Locate the cell with the specified text and output its [X, Y] center coordinate. 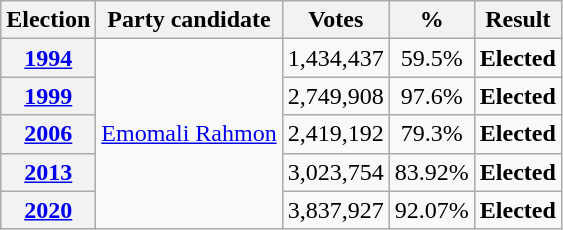
% [432, 20]
3,023,754 [336, 172]
83.92% [432, 172]
3,837,927 [336, 210]
97.6% [432, 96]
2006 [48, 134]
79.3% [432, 134]
92.07% [432, 210]
2,749,908 [336, 96]
1,434,437 [336, 58]
Result [518, 20]
Votes [336, 20]
Emomali Rahmon [189, 134]
Party candidate [189, 20]
1994 [48, 58]
1999 [48, 96]
2020 [48, 210]
59.5% [432, 58]
2,419,192 [336, 134]
Election [48, 20]
2013 [48, 172]
